Determine the (x, y) coordinate at the center of the cell enclosing the given text.  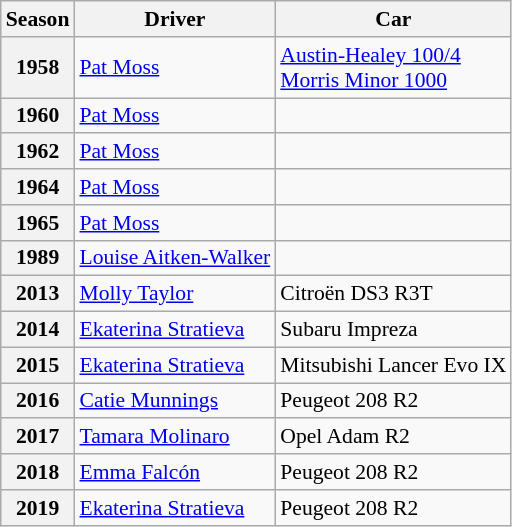
2015 (38, 365)
2019 (38, 508)
1958 (38, 68)
2017 (38, 437)
Season (38, 19)
Louise Aitken-Walker (174, 258)
2018 (38, 472)
Subaru Impreza (393, 330)
2014 (38, 330)
Citroën DS3 R3T (393, 294)
Austin-Healey 100/4Morris Minor 1000 (393, 68)
1965 (38, 223)
Mitsubishi Lancer Evo IX (393, 365)
Emma Falcón (174, 472)
2013 (38, 294)
Catie Munnings (174, 401)
Tamara Molinaro (174, 437)
1964 (38, 187)
1960 (38, 116)
Car (393, 19)
Opel Adam R2 (393, 437)
2016 (38, 401)
Molly Taylor (174, 294)
1989 (38, 258)
1962 (38, 152)
Driver (174, 19)
